Return the [X, Y] coordinate for the center point of the cell that contains the specified text.  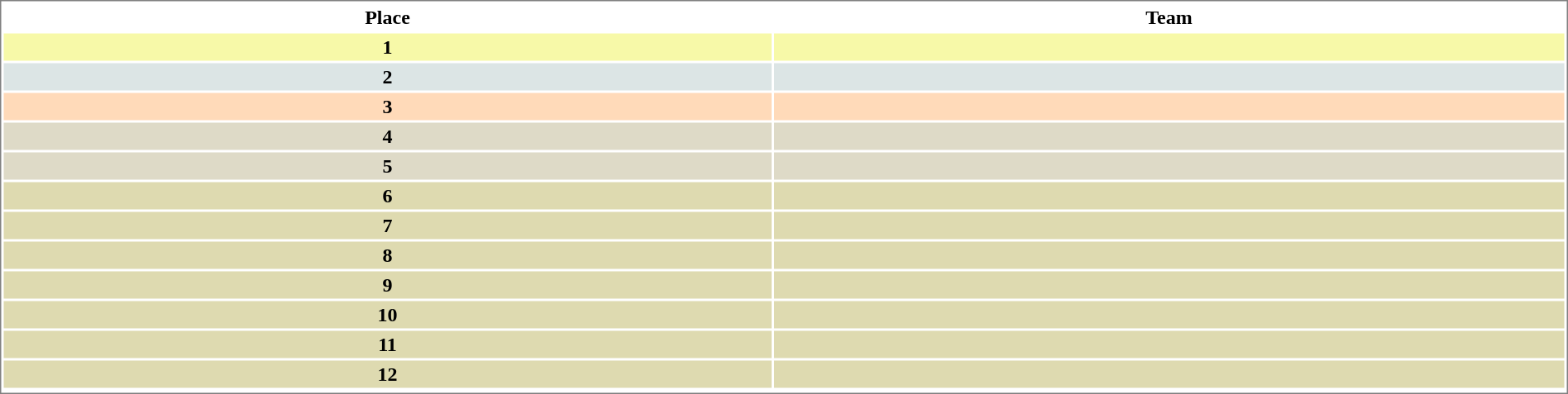
7 [387, 225]
6 [387, 195]
3 [387, 106]
2 [387, 76]
4 [387, 135]
11 [387, 344]
5 [387, 165]
1 [387, 46]
10 [387, 314]
9 [387, 284]
Team [1169, 17]
Place [387, 17]
8 [387, 254]
12 [387, 373]
